Pinpoint the cell where the given text exists, returning its (x, y) midpoint coordinate. 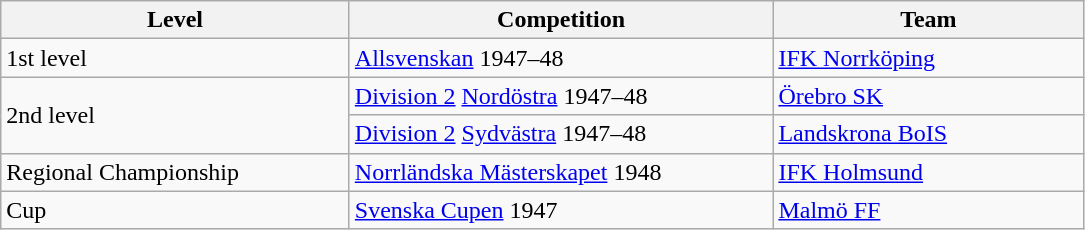
Team (928, 20)
Division 2 Sydvästra 1947–48 (561, 134)
2nd level (176, 115)
IFK Norrköping (928, 58)
IFK Holmsund (928, 172)
Competition (561, 20)
Regional Championship (176, 172)
Allsvenskan 1947–48 (561, 58)
Cup (176, 210)
Svenska Cupen 1947 (561, 210)
Örebro SK (928, 96)
Malmö FF (928, 210)
Division 2 Nordöstra 1947–48 (561, 96)
Norrländska Mästerskapet 1948 (561, 172)
Level (176, 20)
Landskrona BoIS (928, 134)
1st level (176, 58)
